Provide the (X, Y) coordinate of the cell's center where the given text is located.  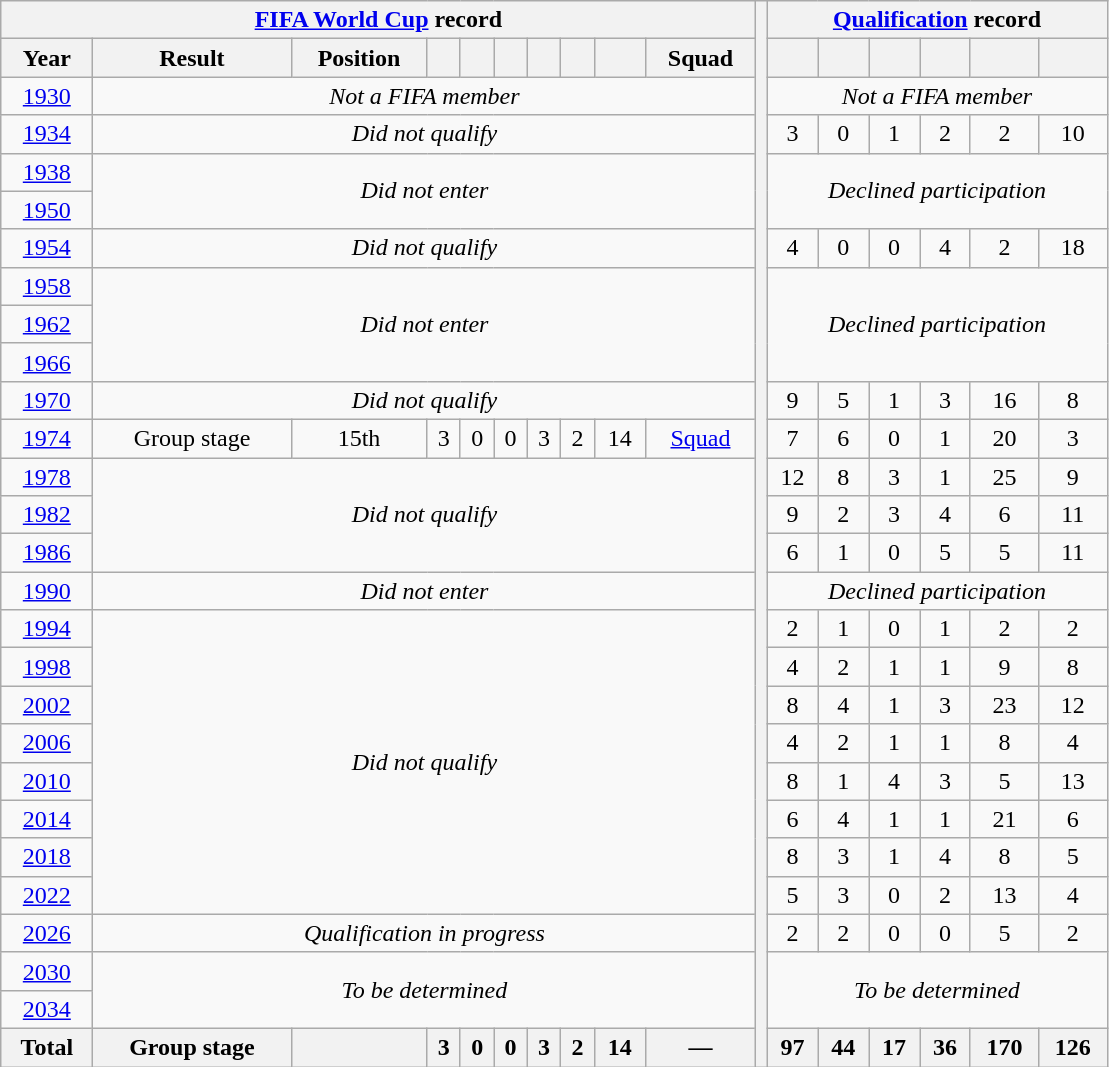
23 (1004, 705)
1978 (47, 477)
18 (1073, 248)
1986 (47, 553)
21 (1004, 819)
Year (47, 58)
1990 (47, 591)
1970 (47, 400)
Position (359, 58)
1998 (47, 667)
44 (844, 1047)
1966 (47, 362)
2006 (47, 743)
— (700, 1047)
1950 (47, 210)
7 (792, 438)
170 (1004, 1047)
1934 (47, 134)
1962 (47, 324)
Qualification in progress (424, 933)
1938 (47, 172)
Result (192, 58)
1930 (47, 96)
126 (1073, 1047)
FIFA World Cup record (378, 20)
Total (47, 1047)
2026 (47, 933)
10 (1073, 134)
1974 (47, 438)
2002 (47, 705)
2018 (47, 857)
15th (359, 438)
25 (1004, 477)
2034 (47, 1009)
1954 (47, 248)
36 (946, 1047)
97 (792, 1047)
20 (1004, 438)
1958 (47, 286)
16 (1004, 400)
Qualification record (937, 20)
1982 (47, 515)
2022 (47, 895)
2010 (47, 781)
2014 (47, 819)
1994 (47, 629)
17 (894, 1047)
2030 (47, 971)
